Output the [x, y] coordinate of the center of the cell containing the given text.  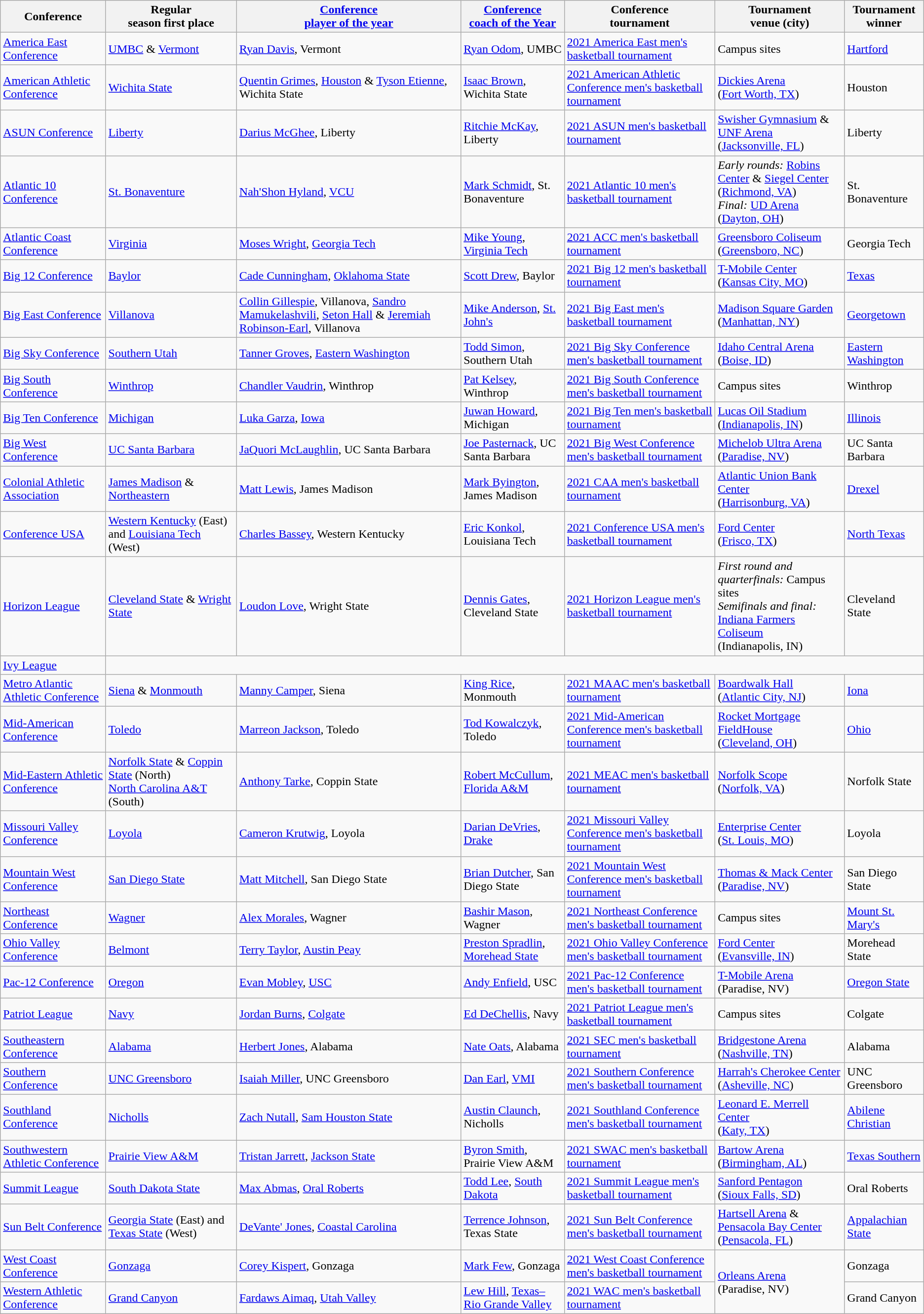
Mark Byington, James Madison [512, 489]
Pac-12 Conference [53, 982]
Mid-American Conference [53, 729]
Matt Lewis, James Madison [348, 489]
Atlantic Coast Conference [53, 244]
Conferenceplayer of the year [348, 17]
2021 Sun Belt Conference men's basketball tournament [640, 1227]
2021 Big East men's basketball tournament [640, 315]
Cleveland State & Wright State [171, 606]
Luka Garza, Iowa [348, 418]
Thomas & Mack Center(Paradise, NV) [780, 879]
Sanford Pentagon(Sioux Falls, SD) [780, 1188]
Norfolk State & Coppin State (North)North Carolina A&T (South) [171, 781]
Siena & Monmouth [171, 690]
America East Conference [53, 48]
Lucas Oil Stadium(Indianapolis, IN) [780, 418]
James Madison & Northeastern [171, 489]
Michelob Ultra Arena(Paradise, NV) [780, 449]
Ford Center(Frisco, TX) [780, 534]
Summit League [53, 1188]
Ryan Odom, UMBC [512, 48]
Iona [884, 690]
Austin Claunch, Nicholls [512, 1117]
Conferencecoach of the Year [512, 17]
South Dakota State [171, 1188]
Hartford [884, 48]
Rocket Mortgage FieldHouse(Cleveland, OH) [780, 729]
Ed DeChellis, Navy [512, 1014]
Ivy League [53, 665]
Atlantic 10 Conference [53, 192]
2021 Big Sky Conference men's basketball tournament [640, 354]
Conference [53, 17]
Tournamentvenue (city) [780, 17]
Bashir Mason, Wagner [512, 917]
Evan Mobley, USC [348, 982]
Metro Atlantic Athletic Conference [53, 690]
2021 Pac-12 Conference men's basketball tournament [640, 982]
Norfolk State [884, 781]
Ohio Valley Conference [53, 950]
Brian Dutcher, San Diego State [512, 879]
Big East Conference [53, 315]
Eastern Washington [884, 354]
Isaac Brown, Wichita State [512, 87]
Abilene Christian [884, 1117]
Western Athletic Conference [53, 1298]
Enterprise Center(St. Louis, MO) [780, 834]
Marreon Jackson, Toledo [348, 729]
2021 Ohio Valley Conference men's basketball tournament [640, 950]
Michigan [171, 418]
Southern Utah [171, 354]
Patriot League [53, 1014]
Houston [884, 87]
Corey Kispert, Gonzaga [348, 1266]
Andy Enfield, USC [512, 982]
2021 Mountain West Conference men's basketball tournament [640, 879]
Early rounds: Robins Center & Siegel Center(Richmond, VA)Final: UD Arena(Dayton, OH) [780, 192]
2021 SWAC men's basketball tournament [640, 1155]
Dan Earl, VMI [512, 1078]
2021 Big West Conference men's basketball tournament [640, 449]
Western Kentucky (East) and Louisiana Tech (West) [171, 534]
Cameron Krutwig, Loyola [348, 834]
Hartsell Arena & Pensacola Bay Center(Pensacola, FL) [780, 1227]
Nah'Shon Hyland, VCU [348, 192]
Georgetown [884, 315]
Tod Kowalczyk, Toledo [512, 729]
Texas [884, 276]
2021 American Athletic Conference men's basketball tournament [640, 87]
Missouri Valley Conference [53, 834]
Mountain West Conference [53, 879]
Big 12 Conference [53, 276]
Atlantic Union Bank Center(Harrisonburg, VA) [780, 489]
2021 Southland Conference men's basketball tournament [640, 1117]
Bridgestone Arena(Nashville, TN) [780, 1046]
Mike Anderson, St. John's [512, 315]
Fardaws Aimaq, Utah Valley [348, 1298]
Dickies Arena(Fort Worth, TX) [780, 87]
Colonial Athletic Association [53, 489]
2021 Patriot League men's basketball tournament [640, 1014]
Dennis Gates, Cleveland State [512, 606]
Mark Few, Gonzaga [512, 1266]
Loudon Love, Wright State [348, 606]
Big West Conference [53, 449]
Big Sky Conference [53, 354]
Horizon League [53, 606]
Darian DeVries, Drake [512, 834]
Northeast Conference [53, 917]
Terrence Johnson, Texas State [512, 1227]
2021 America East men's basketball tournament [640, 48]
2021 Summit League men's basketball tournament [640, 1188]
2021 WAC men's basketball tournament [640, 1298]
Robert McCullum, Florida A&M [512, 781]
Ford Center(Evansville, IN) [780, 950]
Darius McGhee, Liberty [348, 133]
Cleveland State [884, 606]
Boardwalk Hall(Atlantic City, NJ) [780, 690]
Wagner [171, 917]
American Athletic Conference [53, 87]
Tournamentwinner [884, 17]
Mid-Eastern Athletic Conference [53, 781]
Preston Spradlin, Morehead State [512, 950]
Orleans Arena(Paradise, NV) [780, 1282]
Ritchie McKay, Liberty [512, 133]
Texas Southern [884, 1155]
Navy [171, 1014]
Joe Pasternack, UC Santa Barbara [512, 449]
Madison Square Garden(Manhattan, NY) [780, 315]
2021 Horizon League men's basketball tournament [640, 606]
Leonard E. Merrell Center(Katy, TX) [780, 1117]
Greensboro Coliseum(Greensboro, NC) [780, 244]
Southland Conference [53, 1117]
Harrah's Cherokee Center(Asheville, NC) [780, 1078]
2021 MEAC men's basketball tournament [640, 781]
Chandler Vaudrin, Winthrop [348, 385]
Eric Konkol, Louisiana Tech [512, 534]
JaQuori McLaughlin, UC Santa Barbara [348, 449]
Byron Smith, Prairie View A&M [512, 1155]
Ryan Davis, Vermont [348, 48]
Big Ten Conference [53, 418]
North Texas [884, 534]
Nate Oats, Alabama [512, 1046]
Swisher Gymnasium & UNF Arena(Jacksonville, FL) [780, 133]
Prairie View A&M [171, 1155]
Sun Belt Conference [53, 1227]
Illinois [884, 418]
2021 SEC men's basketball tournament [640, 1046]
2021 Big Ten men's basketball tournament [640, 418]
2021 ACC men's basketball tournament [640, 244]
Tristan Jarrett, Jackson State [348, 1155]
Morehead State [884, 950]
Todd Simon, Southern Utah [512, 354]
Nicholls [171, 1117]
Pat Kelsey, Winthrop [512, 385]
Appalachian State [884, 1227]
Mount St. Mary's [884, 917]
Lew Hill, Texas–Rio Grande Valley [512, 1298]
Moses Wright, Georgia Tech [348, 244]
Cade Cunningham, Oklahoma State [348, 276]
Norfolk Scope(Norfolk, VA) [780, 781]
Juwan Howard, Michigan [512, 418]
DeVante' Jones, Coastal Carolina [348, 1227]
2021 MAAC men's basketball tournament [640, 690]
Belmont [171, 950]
ASUN Conference [53, 133]
2021 Conference USA men's basketball tournament [640, 534]
2021 Big 12 men's basketball tournament [640, 276]
T-Mobile Arena(Paradise, NV) [780, 982]
Southwestern Athletic Conference [53, 1155]
Villanova [171, 315]
Georgia State (East) and Texas State (West) [171, 1227]
Conferencetournament [640, 17]
Virginia [171, 244]
Manny Camper, Siena [348, 690]
Big South Conference [53, 385]
Scott Drew, Baylor [512, 276]
Idaho Central Arena(Boise, ID) [780, 354]
Conference USA [53, 534]
2021 CAA men's basketball tournament [640, 489]
Oregon [171, 982]
Toledo [171, 729]
Jordan Burns, Colgate [348, 1014]
T-Mobile Center(Kansas City, MO) [780, 276]
Ohio [884, 729]
2021 West Coast Conference men's basketball tournament [640, 1266]
Baylor [171, 276]
UMBC & Vermont [171, 48]
2021 Northeast Conference men's basketball tournament [640, 917]
Anthony Tarke, Coppin State [348, 781]
Zach Nutall, Sam Houston State [348, 1117]
Georgia Tech [884, 244]
Collin Gillespie, Villanova, Sandro Mamukelashvili, Seton Hall & Jeremiah Robinson-Earl, Villanova [348, 315]
First round and quarterfinals: Campus sitesSemifinals and final: Indiana Farmers Coliseum(Indianapolis, IN) [780, 606]
Southern Conference [53, 1078]
Regularseason first place [171, 17]
Oregon State [884, 982]
2021 Mid-American Conference men's basketball tournament [640, 729]
Alex Morales, Wagner [348, 917]
2021 Atlantic 10 men's basketball tournament [640, 192]
2021 Big South Conference men's basketball tournament [640, 385]
Charles Bassey, Western Kentucky [348, 534]
Bartow Arena(Birmingham, AL) [780, 1155]
Drexel [884, 489]
Todd Lee, South Dakota [512, 1188]
2021 Southern Conference men's basketball tournament [640, 1078]
2021 Missouri Valley Conference men's basketball tournament [640, 834]
Mark Schmidt, St. Bonaventure [512, 192]
Matt Mitchell, San Diego State [348, 879]
King Rice, Monmouth [512, 690]
Southeastern Conference [53, 1046]
2021 ASUN men's basketball tournament [640, 133]
Wichita State [171, 87]
Herbert Jones, Alabama [348, 1046]
Isaiah Miller, UNC Greensboro [348, 1078]
Tanner Groves, Eastern Washington [348, 354]
Quentin Grimes, Houston & Tyson Etienne, Wichita State [348, 87]
Terry Taylor, Austin Peay [348, 950]
West Coast Conference [53, 1266]
Mike Young, Virginia Tech [512, 244]
Colgate [884, 1014]
Max Abmas, Oral Roberts [348, 1188]
Oral Roberts [884, 1188]
